Find where the given text appears and provide that cell's center as (x, y) coordinate. 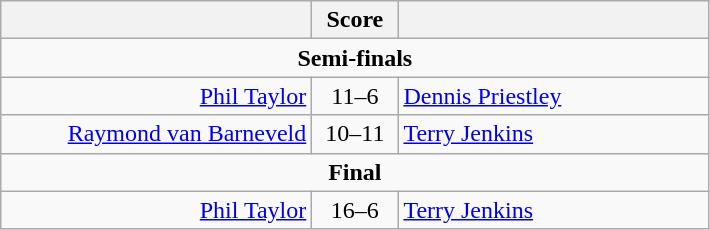
Semi-finals (355, 58)
16–6 (355, 210)
11–6 (355, 96)
Raymond van Barneveld (156, 134)
Final (355, 172)
Score (355, 20)
Dennis Priestley (554, 96)
10–11 (355, 134)
